Extract the (X, Y) coordinate from the center of the cell holding the provided text.  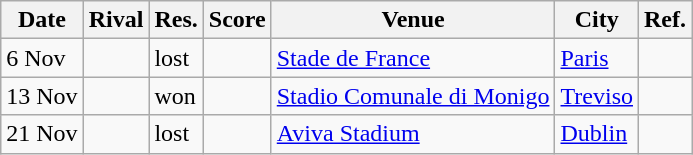
Venue (413, 20)
City (597, 20)
Date (42, 20)
Dublin (597, 134)
13 Nov (42, 96)
Ref. (666, 20)
Paris (597, 58)
Score (237, 20)
Treviso (597, 96)
Res. (176, 20)
6 Nov (42, 58)
21 Nov (42, 134)
Stade de France (413, 58)
won (176, 96)
Stadio Comunale di Monigo (413, 96)
Rival (116, 20)
Aviva Stadium (413, 134)
